Scan for the cell matching the given text and deliver its [X, Y] coordinate at center. 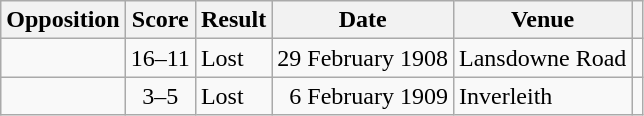
3–5 [160, 96]
Lansdowne Road [542, 58]
29 February 1908 [363, 58]
Score [160, 20]
Opposition [63, 20]
16–11 [160, 58]
Venue [542, 20]
Inverleith [542, 96]
Result [233, 20]
6 February 1909 [363, 96]
Date [363, 20]
